Determine the (x, y) coordinate at the center of the cell enclosing the given text.  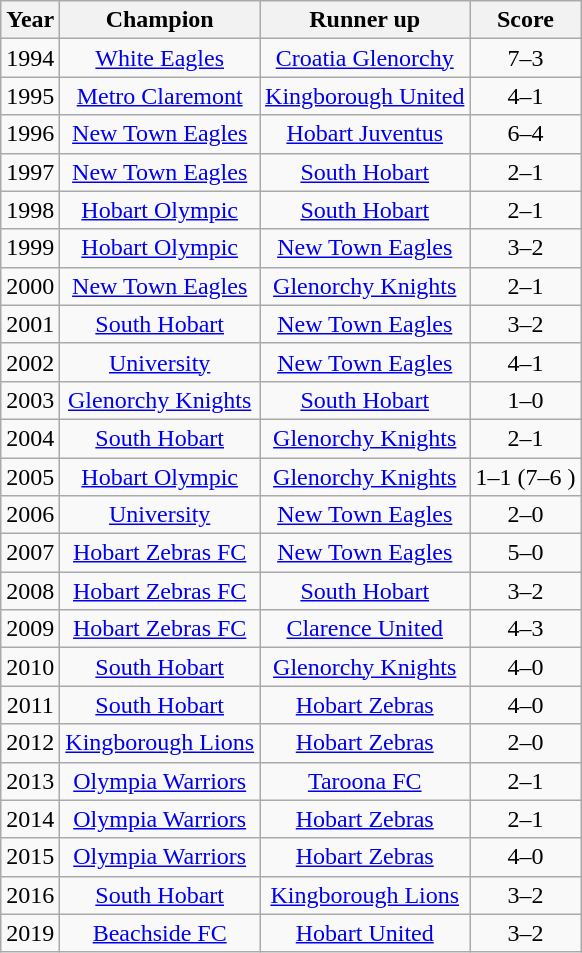
7–3 (526, 58)
5–0 (526, 553)
Hobart Juventus (365, 134)
2001 (30, 324)
Runner up (365, 20)
2000 (30, 286)
1996 (30, 134)
Clarence United (365, 629)
2014 (30, 819)
2015 (30, 857)
2006 (30, 515)
2012 (30, 743)
6–4 (526, 134)
1997 (30, 172)
1998 (30, 210)
1999 (30, 248)
2005 (30, 477)
Score (526, 20)
2010 (30, 667)
2013 (30, 781)
2016 (30, 895)
2009 (30, 629)
1994 (30, 58)
Kingborough United (365, 96)
2008 (30, 591)
White Eagles (160, 58)
2011 (30, 705)
Hobart United (365, 933)
2007 (30, 553)
2019 (30, 933)
Taroona FC (365, 781)
2003 (30, 400)
Year (30, 20)
Champion (160, 20)
Metro Claremont (160, 96)
4–3 (526, 629)
2004 (30, 438)
1–0 (526, 400)
Beachside FC (160, 933)
1–1 (7–6 ) (526, 477)
Croatia Glenorchy (365, 58)
1995 (30, 96)
2002 (30, 362)
